Detect which cell encompasses the target text, then output its [X, Y] center coordinate. 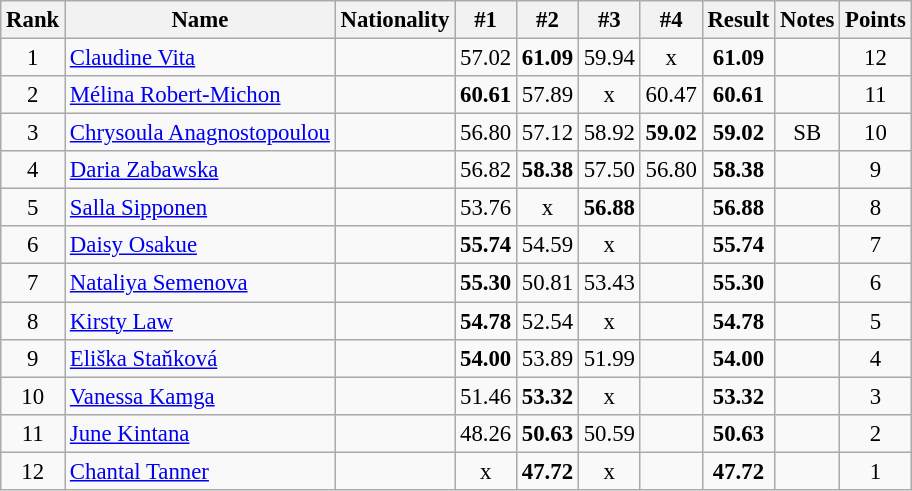
Kirsty Law [200, 321]
48.26 [486, 433]
#1 [486, 20]
59.94 [609, 58]
Salla Sipponen [200, 208]
58.92 [609, 133]
Daria Zabawska [200, 170]
57.02 [486, 58]
Nationality [394, 20]
57.12 [548, 133]
Nataliya Semenova [200, 283]
Points [876, 20]
57.50 [609, 170]
57.89 [548, 95]
#2 [548, 20]
53.43 [609, 283]
56.82 [486, 170]
54.59 [548, 245]
Eliška Staňková [200, 358]
SB [808, 133]
53.89 [548, 358]
50.59 [609, 433]
Result [738, 20]
51.46 [486, 396]
Name [200, 20]
Chrysoula Anagnostopoulou [200, 133]
53.76 [486, 208]
50.81 [548, 283]
51.99 [609, 358]
#4 [671, 20]
Chantal Tanner [200, 471]
June Kintana [200, 433]
52.54 [548, 321]
Rank [33, 20]
Claudine Vita [200, 58]
Notes [808, 20]
Vanessa Kamga [200, 396]
#3 [609, 20]
60.47 [671, 95]
Daisy Osakue [200, 245]
Mélina Robert-Michon [200, 95]
